Provide the (X, Y) coordinate of the cell's center where the given text is located.  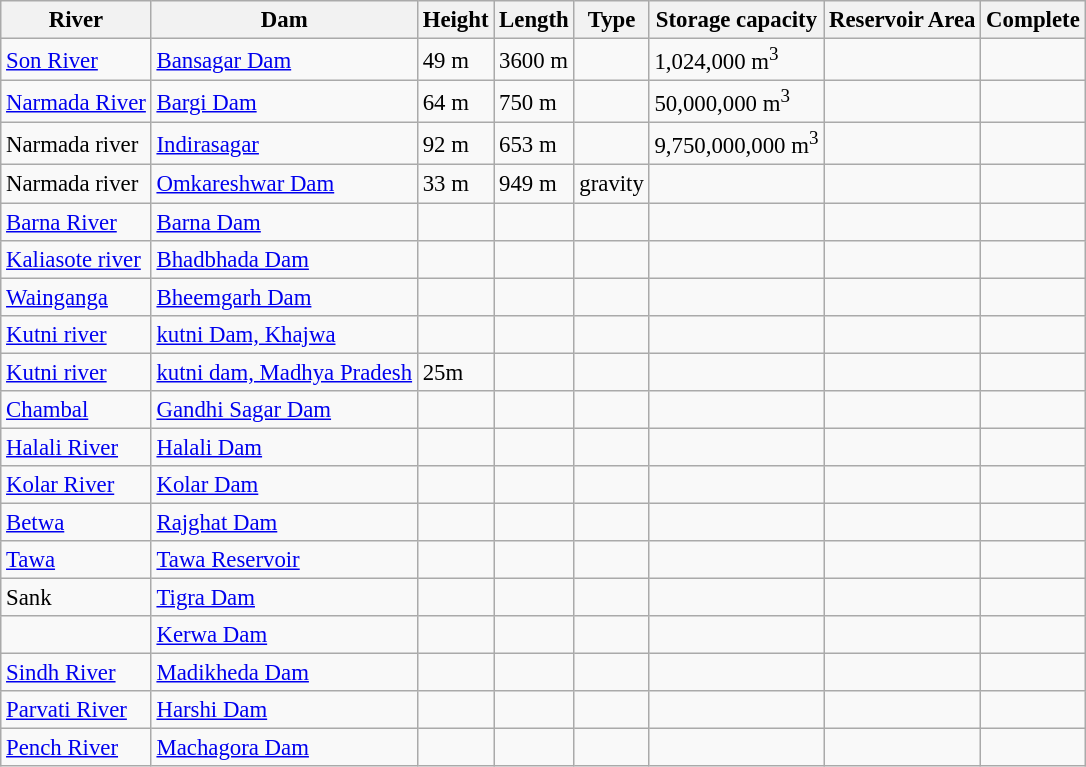
Type (612, 20)
92 m (455, 144)
Harshi Dam (284, 710)
Bhadbhada Dam (284, 259)
9,750,000,000 m3 (736, 144)
gravity (612, 184)
Chambal (76, 410)
50,000,000 m3 (736, 102)
Complete (1033, 20)
Wainganga (76, 297)
Halali River (76, 447)
Reservoir Area (902, 20)
Bheemgarh Dam (284, 297)
Bansagar Dam (284, 60)
Machagora Dam (284, 748)
Tawa Reservoir (284, 560)
Storage capacity (736, 20)
Dam (284, 20)
Tawa (76, 560)
Madikheda Dam (284, 673)
64 m (455, 102)
3600 m (534, 60)
Rajghat Dam (284, 522)
Betwa (76, 522)
Gandhi Sagar Dam (284, 410)
Barna River (76, 222)
949 m (534, 184)
Height (455, 20)
33 m (455, 184)
750 m (534, 102)
River (76, 20)
Son River (76, 60)
kutni dam, Madhya Pradesh (284, 372)
Kerwa Dam (284, 635)
Indirasagar (284, 144)
Halali Dam (284, 447)
Length (534, 20)
1,024,000 m3 (736, 60)
49 m (455, 60)
Kolar River (76, 485)
653 m (534, 144)
kutni Dam, Khajwa (284, 334)
Kolar Dam (284, 485)
25m (455, 372)
Narmada River (76, 102)
Tigra Dam (284, 598)
Kaliasote river (76, 259)
Bargi Dam (284, 102)
Sank (76, 598)
Pench River (76, 748)
Sindh River (76, 673)
Barna Dam (284, 222)
Parvati River (76, 710)
Omkareshwar Dam (284, 184)
